From the cell containing the given text, extract its center point as [X, Y] coordinate. 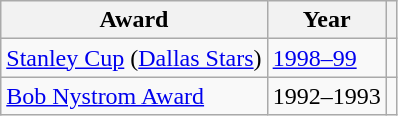
Stanley Cup (Dallas Stars) [134, 58]
Award [134, 20]
1992–1993 [326, 96]
Year [326, 20]
1998–99 [326, 58]
Bob Nystrom Award [134, 96]
